Scan for the cell matching the given text and deliver its (x, y) coordinate at center. 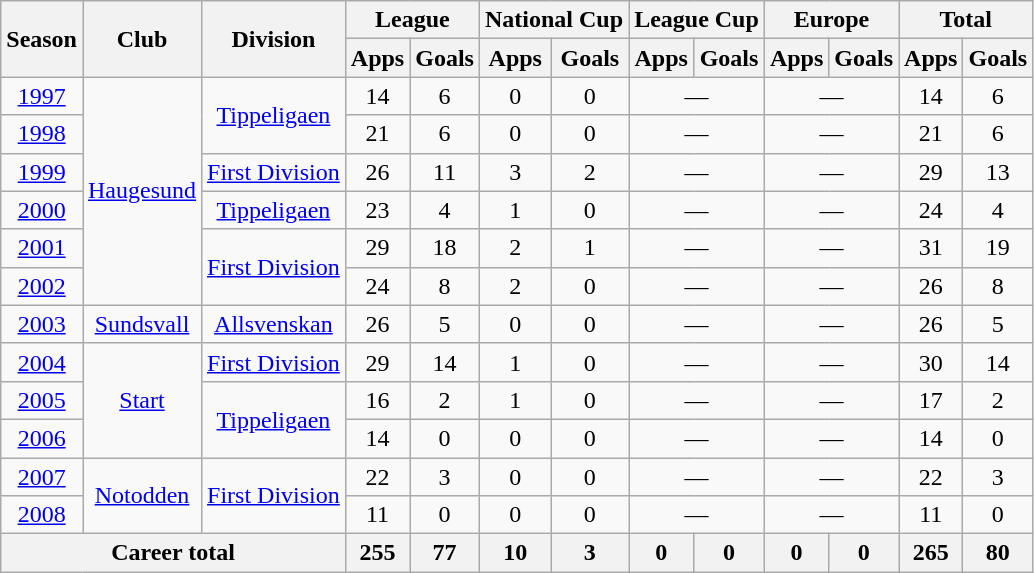
18 (445, 248)
League Cup (697, 20)
265 (931, 553)
2001 (42, 248)
77 (445, 553)
2005 (42, 400)
Division (274, 39)
2002 (42, 286)
2006 (42, 438)
Season (42, 39)
255 (377, 553)
Sundsvall (142, 324)
13 (998, 172)
Total (966, 20)
2008 (42, 515)
League (412, 20)
Career total (174, 553)
19 (998, 248)
Start (142, 400)
30 (931, 362)
23 (377, 210)
1997 (42, 96)
1998 (42, 134)
Haugesund (142, 191)
2003 (42, 324)
10 (515, 553)
31 (931, 248)
Notodden (142, 496)
National Cup (554, 20)
2000 (42, 210)
17 (931, 400)
Allsvenskan (274, 324)
80 (998, 553)
16 (377, 400)
Europe (831, 20)
1999 (42, 172)
2004 (42, 362)
2007 (42, 477)
Club (142, 39)
